From the cell containing the given text, extract its center point as (X, Y) coordinate. 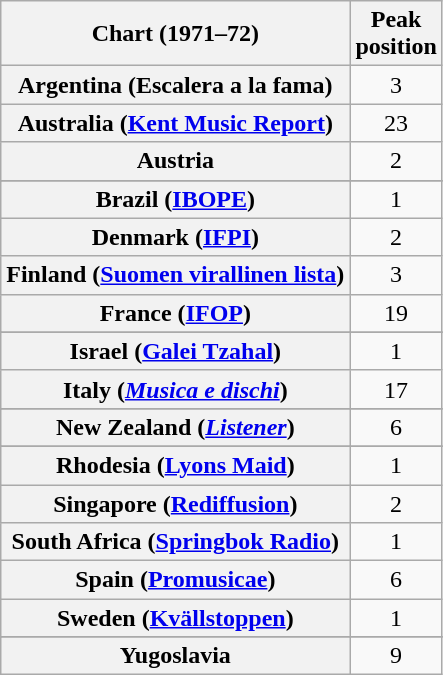
Peakposition (396, 34)
Rhodesia (Lyons Maid) (176, 465)
Finland (Suomen virallinen lista) (176, 275)
Italy (Musica e dischi) (176, 389)
Chart (1971–72) (176, 34)
New Zealand (Listener) (176, 427)
France (IFOP) (176, 313)
Argentina (Escalera a la fama) (176, 85)
Spain (Promusicae) (176, 580)
Austria (176, 161)
Australia (Kent Music Report) (176, 123)
17 (396, 389)
Singapore (Rediffusion) (176, 503)
Israel (Galei Tzahal) (176, 351)
Sweden (Kvällstoppen) (176, 618)
19 (396, 313)
9 (396, 656)
South Africa (Springbok Radio) (176, 542)
Denmark (IFPI) (176, 237)
Brazil (IBOPE) (176, 199)
Yugoslavia (176, 656)
23 (396, 123)
